Determine the [x, y] coordinate at the center of the cell enclosing the given text.  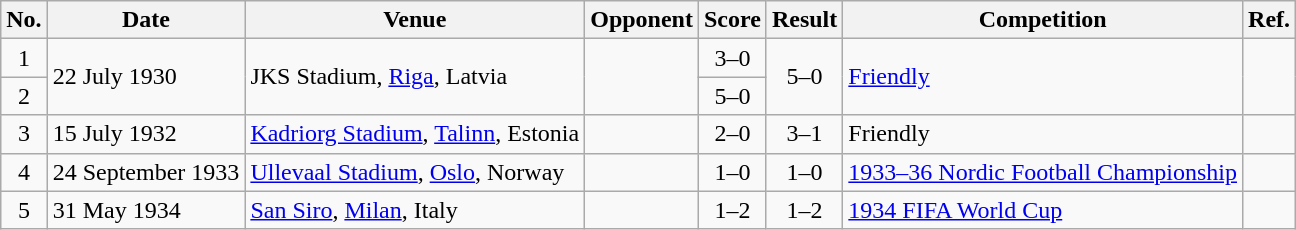
3–1 [804, 134]
Score [732, 20]
1 [24, 58]
Ref. [1270, 20]
Competition [1043, 20]
JKS Stadium, Riga, Latvia [415, 77]
3–0 [732, 58]
2 [24, 96]
Result [804, 20]
22 July 1930 [146, 77]
San Siro, Milan, Italy [415, 210]
1934 FIFA World Cup [1043, 210]
31 May 1934 [146, 210]
4 [24, 172]
Ullevaal Stadium, Oslo, Norway [415, 172]
15 July 1932 [146, 134]
Venue [415, 20]
Date [146, 20]
3 [24, 134]
2–0 [732, 134]
Kadriorg Stadium, Talinn, Estonia [415, 134]
5 [24, 210]
Opponent [642, 20]
No. [24, 20]
1933–36 Nordic Football Championship [1043, 172]
24 September 1933 [146, 172]
